For the text-containing cell, return its midpoint in (x, y) coordinate format. 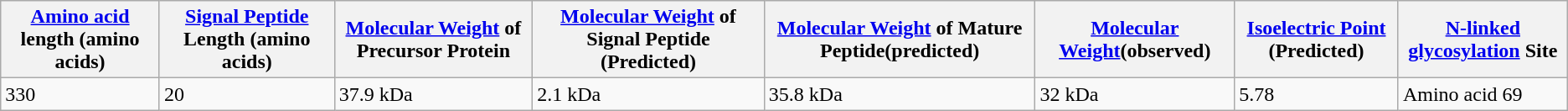
330 (80, 94)
Molecular Weight(observed) (1135, 40)
37.9 kDa (434, 94)
Molecular Weight of Signal Peptide (Predicted) (648, 40)
2.1 kDa (648, 94)
Amino acid 69 (1483, 94)
Signal Peptide Length (amino acids) (246, 40)
5.78 (1317, 94)
35.8 kDa (900, 94)
N-linked glycosylation Site (1483, 40)
Molecular Weight of Precursor Protein (434, 40)
20 (246, 94)
Amino acid length (amino acids) (80, 40)
Molecular Weight of Mature Peptide(predicted) (900, 40)
Isoelectric Point (Predicted) (1317, 40)
32 kDa (1135, 94)
